Capture the cell that displays the provided text and extract its (X, Y) central coordinate. 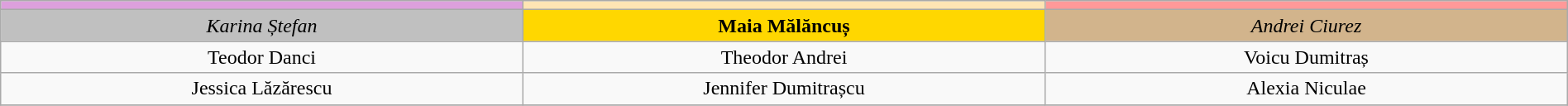
Voicu Dumitraș (1307, 57)
Alexia Niculae (1307, 89)
Theodor Andrei (784, 57)
Andrei Ciurez (1307, 26)
Teodor Danci (262, 57)
Karina Ștefan (262, 26)
Maia Mălăncuș (784, 26)
Jennifer Dumitrașcu (784, 89)
Jessica Lăzărescu (262, 89)
